Return (X, Y) of the center of cell containing provided text 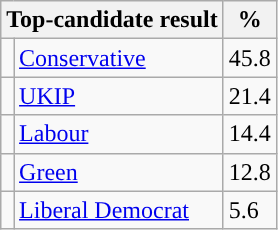
14.4 (250, 134)
Top-candidate result (112, 20)
45.8 (250, 58)
% (250, 20)
Green (119, 172)
Conservative (119, 58)
21.4 (250, 96)
UKIP (119, 96)
Labour (119, 134)
5.6 (250, 210)
12.8 (250, 172)
Liberal Democrat (119, 210)
